Provide the [X, Y] coordinate of the cell's center where the given text is located.  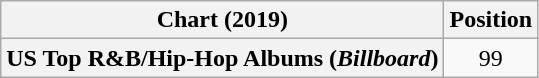
Position [491, 20]
Chart (2019) [222, 20]
US Top R&B/Hip-Hop Albums (Billboard) [222, 58]
99 [491, 58]
